Provide the [X, Y] coordinate of the cell's center where the given text is located.  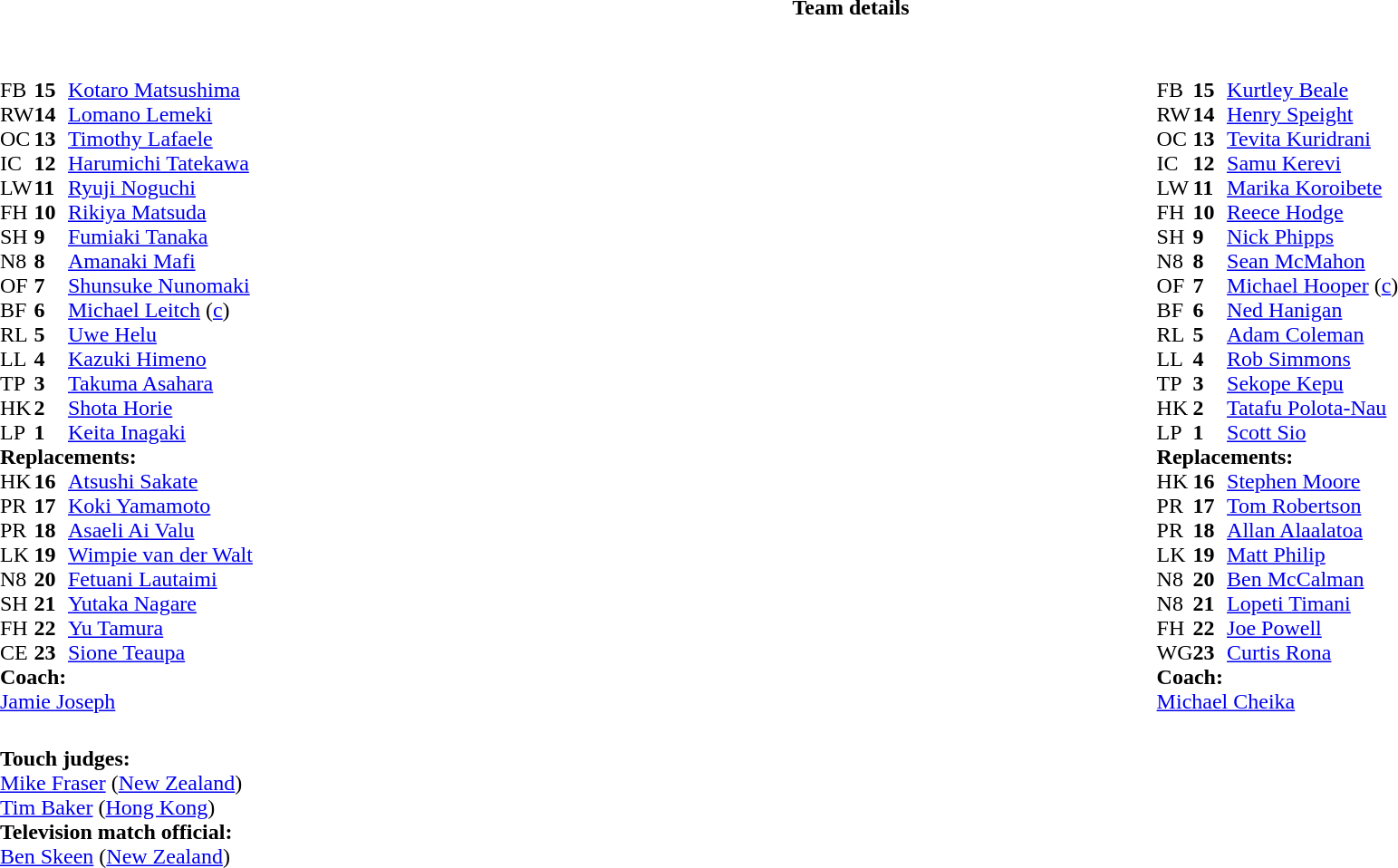
Curtis Rona [1312, 652]
Ned Hanigan [1312, 310]
Asaeli Ai Valu [160, 531]
Michael Hooper (c) [1312, 286]
Michael Leitch (c) [160, 310]
Marika Koroibete [1312, 188]
Tom Robertson [1312, 506]
Sean McMahon [1312, 261]
Kurtley Beale [1312, 91]
Lomano Lemeki [160, 114]
Jamie Joseph [127, 701]
Tatafu Polota-Nau [1312, 408]
Timothy Lafaele [160, 140]
Rikiya Matsuda [160, 212]
Sekope Kepu [1312, 384]
Keita Inagaki [160, 433]
Koki Yamamoto [160, 506]
Scott Sio [1312, 433]
Ryuji Noguchi [160, 188]
Rob Simmons [1312, 359]
Fumiaki Tanaka [160, 237]
Adam Coleman [1312, 335]
Yutaka Nagare [160, 603]
Shunsuke Nunomaki [160, 286]
Samu Kerevi [1312, 163]
Kotaro Matsushima [160, 91]
Wimpie van der Walt [160, 555]
Yu Tamura [160, 629]
Tevita Kuridrani [1312, 140]
Reece Hodge [1312, 212]
Replacements: [127, 457]
Allan Alaalatoa [1312, 531]
Nick Phipps [1312, 237]
Atsushi Sakate [160, 482]
Sione Teaupa [160, 652]
Joe Powell [1312, 629]
Kazuki Himeno [160, 359]
Harumichi Tatekawa [160, 163]
CE [17, 652]
Shota Horie [160, 408]
Ben McCalman [1312, 580]
WG [1175, 652]
Matt Philip [1312, 555]
Stephen Moore [1312, 482]
Lopeti Timani [1312, 603]
Takuma Asahara [160, 384]
Coach: [127, 678]
Uwe Helu [160, 335]
Henry Speight [1312, 114]
Amanaki Mafi [160, 261]
Fetuani Lautaimi [160, 580]
